Locate the cell with the specified text and output its (x, y) center coordinate. 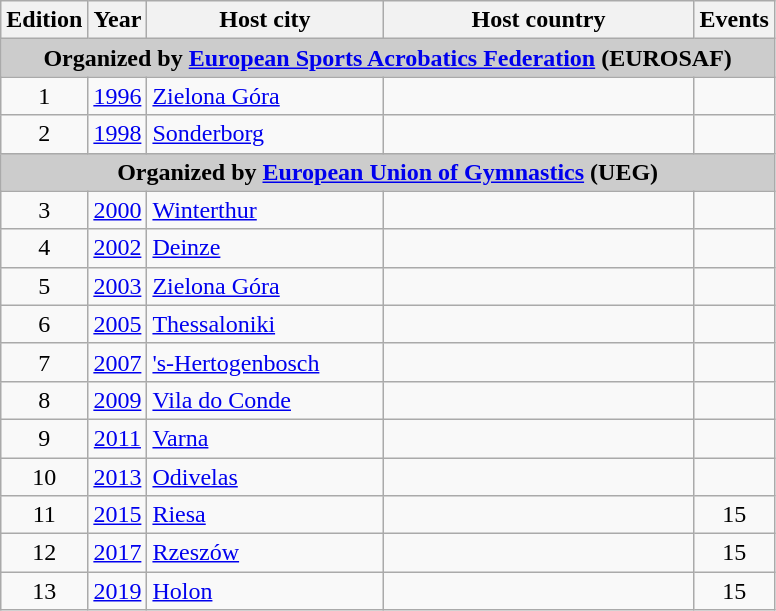
Riesa (265, 515)
Events (734, 20)
Winterthur (265, 210)
Holon (265, 591)
2009 (118, 400)
3 (44, 210)
2002 (118, 248)
1998 (118, 134)
Deinze (265, 248)
12 (44, 553)
2019 (118, 591)
Varna (265, 438)
2007 (118, 362)
5 (44, 286)
Organized by European Sports Acrobatics Federation (EUROSAF) (388, 58)
6 (44, 324)
2005 (118, 324)
1 (44, 96)
Edition (44, 20)
7 (44, 362)
Year (118, 20)
10 (44, 477)
2017 (118, 553)
Sonderborg (265, 134)
Odivelas (265, 477)
4 (44, 248)
1996 (118, 96)
Host city (265, 20)
Rzeszów (265, 553)
8 (44, 400)
9 (44, 438)
's-Hertogenbosch (265, 362)
13 (44, 591)
Vila do Conde (265, 400)
2015 (118, 515)
2013 (118, 477)
2011 (118, 438)
2000 (118, 210)
11 (44, 515)
Thessaloniki (265, 324)
Host country (538, 20)
2003 (118, 286)
Organized by European Union of Gymnastics (UEG) (388, 172)
2 (44, 134)
